Return (x, y) of the center of cell containing provided text 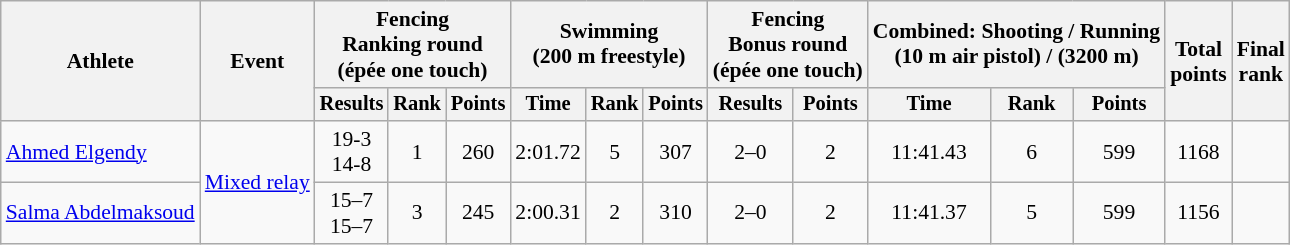
6 (1032, 152)
3 (417, 214)
1168 (1198, 152)
Combined: Shooting / Running(10 m air pistol) / (3200 m) (1016, 44)
Salma Abdelmaksoud (100, 214)
245 (478, 214)
2:01.72 (548, 152)
Finalrank (1261, 61)
307 (675, 152)
Swimming(200 m freestyle) (608, 44)
2:00.31 (548, 214)
FencingRanking round(épée one touch) (413, 44)
Totalpoints (1198, 61)
FencingBonus round(épée one touch) (788, 44)
1 (417, 152)
Mixed relay (258, 182)
Ahmed Elgendy (100, 152)
11:41.37 (930, 214)
260 (478, 152)
11:41.43 (930, 152)
15–715–7 (352, 214)
Athlete (100, 61)
19-314-8 (352, 152)
Event (258, 61)
1156 (1198, 214)
310 (675, 214)
